For the text-containing cell, return its midpoint in (X, Y) coordinate format. 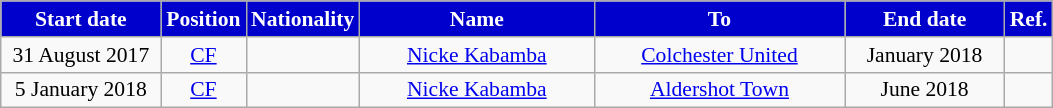
Start date (81, 19)
June 2018 (925, 90)
Aldershot Town (719, 90)
Position (204, 19)
End date (925, 19)
Ref. (1029, 19)
Nationality (302, 19)
To (719, 19)
January 2018 (925, 55)
Name (476, 19)
5 January 2018 (81, 90)
Colchester United (719, 55)
31 August 2017 (81, 55)
